For the text-containing cell, return its midpoint in (X, Y) coordinate format. 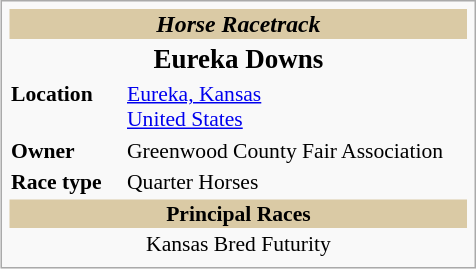
Principal Races (239, 213)
Horse Racetrack (239, 24)
Owner (66, 150)
Kansas Bred Futurity (239, 244)
Eureka, KansasUnited States (297, 106)
Greenwood County Fair Association (297, 150)
Location (66, 106)
Race type (66, 182)
Eureka Downs (239, 59)
Quarter Horses (297, 182)
